Capture the cell that displays the provided text and extract its (x, y) central coordinate. 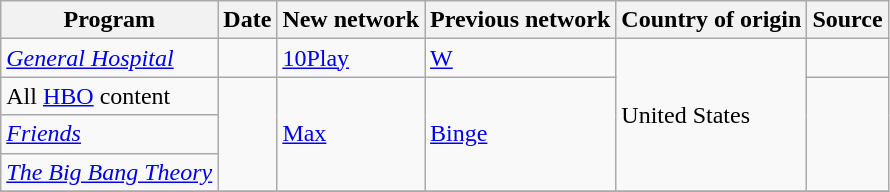
Binge (520, 134)
The Big Bang Theory (110, 172)
Max (351, 134)
Program (110, 20)
Previous network (520, 20)
10Play (351, 58)
W (520, 58)
All HBO content (110, 96)
General Hospital (110, 58)
Country of origin (712, 20)
New network (351, 20)
United States (712, 115)
Date (248, 20)
Source (848, 20)
Friends (110, 134)
